Return the [X, Y] coordinate for the center point of the cell that contains the specified text.  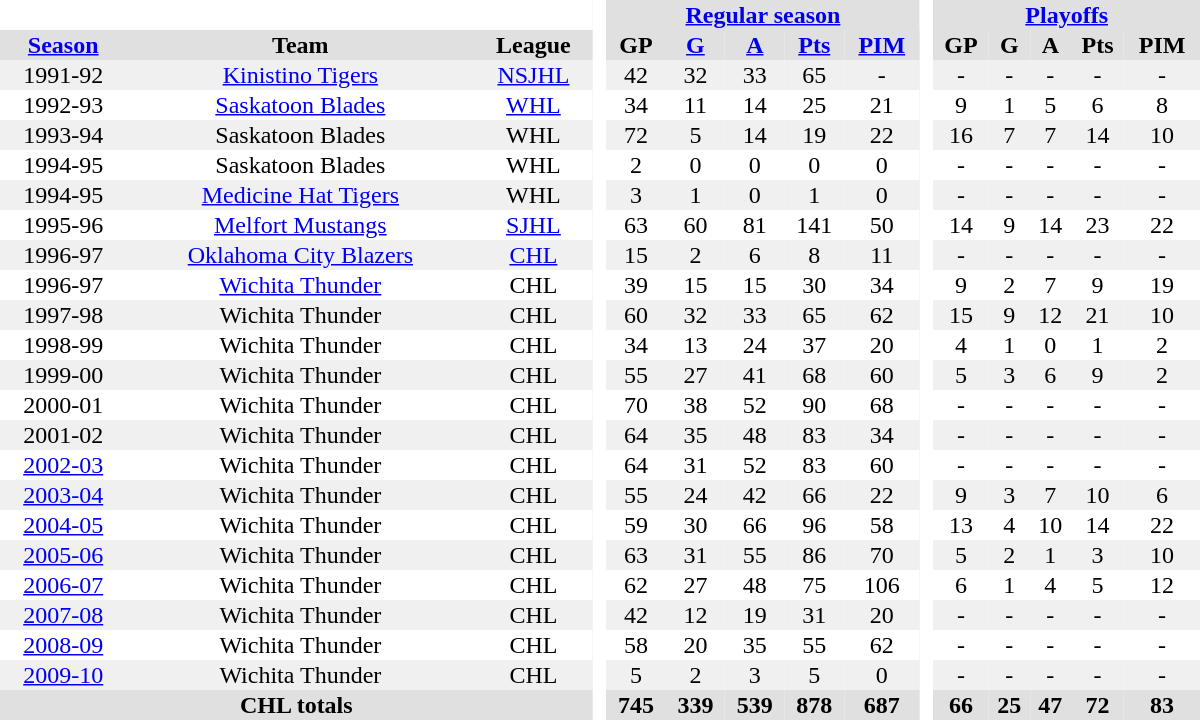
Playoffs [1066, 15]
2008-09 [63, 645]
16 [960, 135]
75 [814, 585]
41 [754, 375]
2006-07 [63, 585]
1998-99 [63, 345]
1999-00 [63, 375]
81 [754, 225]
1995-96 [63, 225]
23 [1098, 225]
CHL totals [296, 705]
Medicine Hat Tigers [300, 195]
141 [814, 225]
Kinistino Tigers [300, 75]
Team [300, 45]
1992-93 [63, 105]
539 [754, 705]
2000-01 [63, 405]
NSJHL [533, 75]
Regular season [762, 15]
2003-04 [63, 495]
96 [814, 525]
1993-94 [63, 135]
Season [63, 45]
1997-98 [63, 315]
2002-03 [63, 465]
37 [814, 345]
50 [882, 225]
90 [814, 405]
League [533, 45]
Oklahoma City Blazers [300, 255]
86 [814, 555]
47 [1050, 705]
2004-05 [63, 525]
Melfort Mustangs [300, 225]
878 [814, 705]
339 [696, 705]
106 [882, 585]
745 [636, 705]
2007-08 [63, 615]
39 [636, 285]
1991-92 [63, 75]
687 [882, 705]
59 [636, 525]
SJHL [533, 225]
2005-06 [63, 555]
38 [696, 405]
2001-02 [63, 435]
2009-10 [63, 675]
